Extract the (x, y) coordinate from the center of the cell holding the provided text.  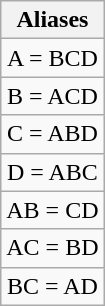
AB = CD (52, 210)
C = ABD (52, 134)
B = ACD (52, 96)
BC = AD (52, 286)
AC = BD (52, 248)
Aliases (52, 20)
D = ABC (52, 172)
A = BCD (52, 58)
